For the text-containing cell, return its midpoint in (x, y) coordinate format. 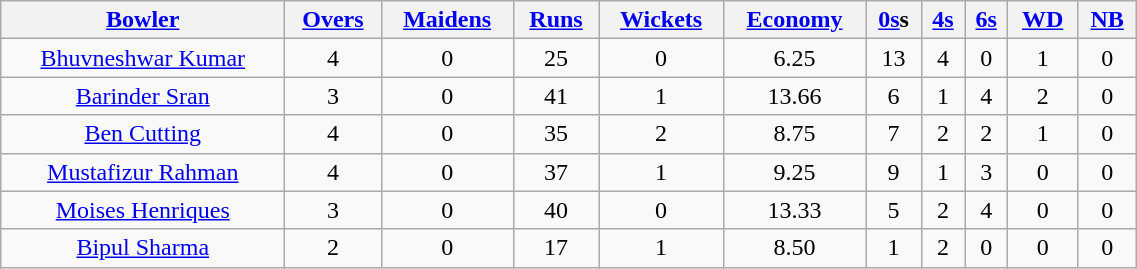
Runs (556, 20)
4s (942, 20)
Mustafizur Rahman (143, 172)
7 (894, 134)
25 (556, 58)
13.33 (794, 210)
6s (986, 20)
37 (556, 172)
8.50 (794, 248)
Bowler (143, 20)
0ss (894, 20)
NB (1108, 20)
17 (556, 248)
35 (556, 134)
6 (894, 96)
Moises Henriques (143, 210)
41 (556, 96)
9.25 (794, 172)
13 (894, 58)
Economy (794, 20)
9 (894, 172)
Ben Cutting (143, 134)
Overs (333, 20)
Maidens (447, 20)
40 (556, 210)
WD (1043, 20)
Bipul Sharma (143, 248)
Bhuvneshwar Kumar (143, 58)
13.66 (794, 96)
6.25 (794, 58)
Barinder Sran (143, 96)
Wickets (661, 20)
8.75 (794, 134)
5 (894, 210)
